Scan for the cell matching the given text and deliver its [X, Y] coordinate at center. 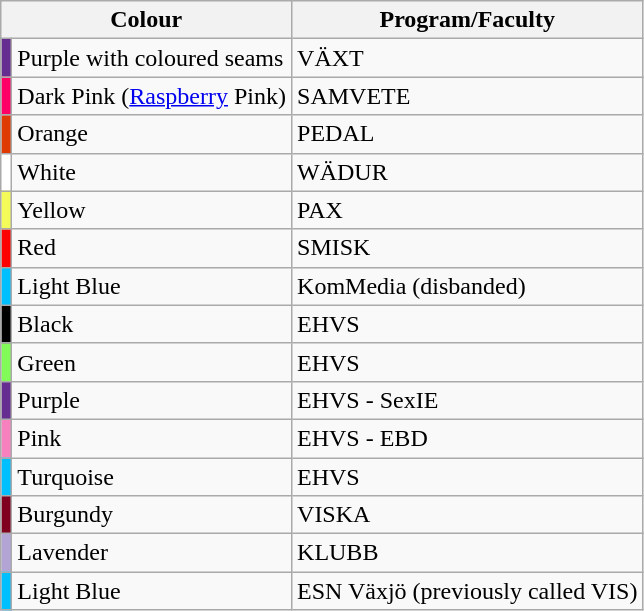
VÄXT [468, 58]
White [152, 172]
KLUBB [468, 553]
Green [152, 362]
Purple [152, 400]
WÄDUR [468, 172]
Program/Faculty [468, 20]
Turquoise [152, 477]
Lavender [152, 553]
PEDAL [468, 134]
Black [152, 324]
Pink [152, 438]
Purple with coloured seams [152, 58]
PAX [468, 210]
SAMVETE [468, 96]
KomMedia (disbanded) [468, 286]
EHVS - EBD [468, 438]
VISKA [468, 515]
Orange [152, 134]
Burgundy [152, 515]
Red [152, 248]
Colour [146, 20]
Dark Pink (Raspberry Pink) [152, 96]
Yellow [152, 210]
SMISK [468, 248]
ESN Växjö (previously called VIS) [468, 591]
EHVS - SexIE [468, 400]
